Search for the cell housing the specified text and yield its (X, Y) center coordinate. 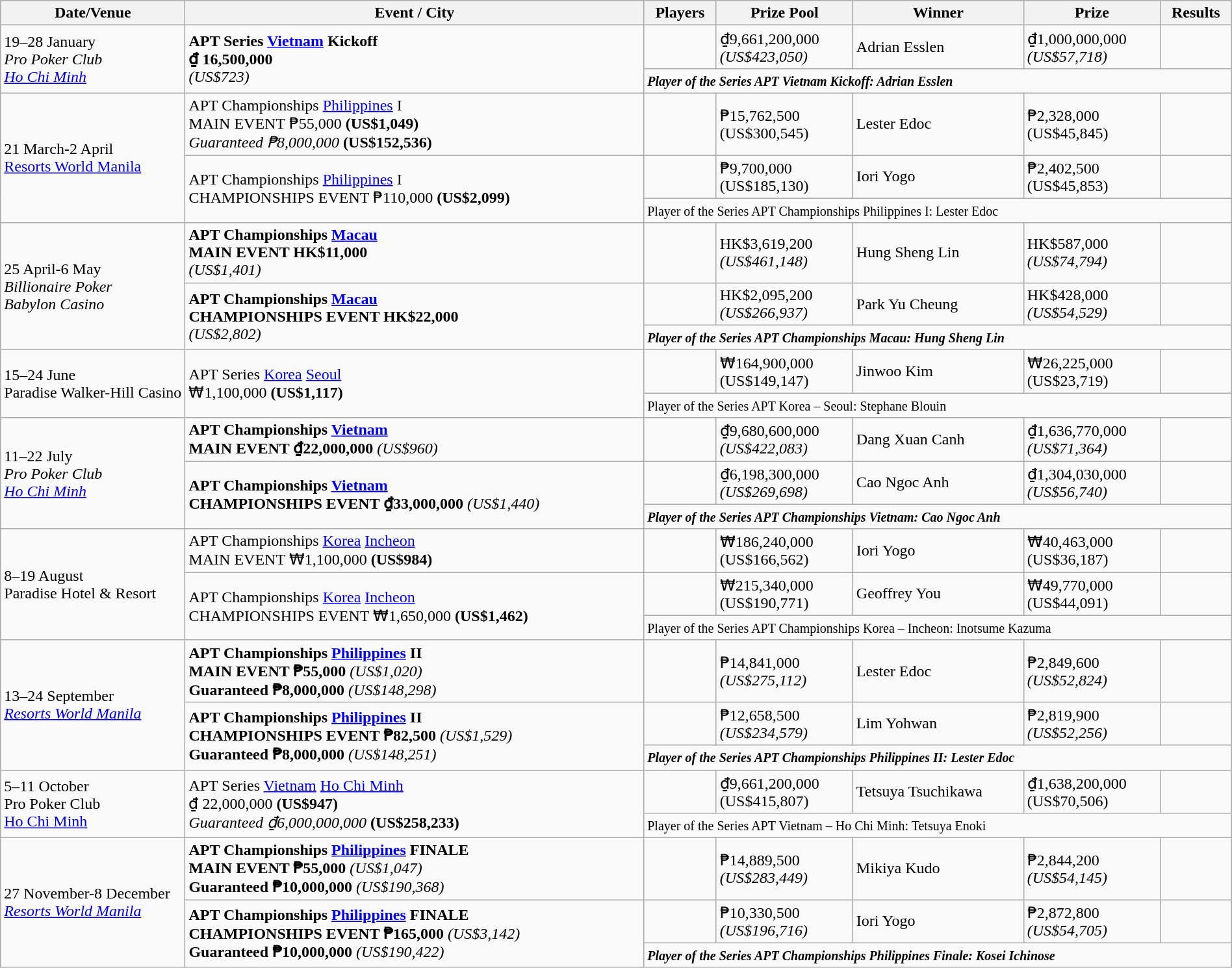
APT Championships Philippines IICHAMPIONSHIPS EVENT ₱82,500 (US$1,529)Guaranteed ₱8,000,000 (US$148,251) (415, 735)
APT Championships Philippines FINALEMAIN EVENT ₱55,000 (US$1,047)Guaranteed ₱10,000,000 (US$190,368) (415, 869)
APT Series Vietnam Ho Chi Minh₫ 22,000,000 (US$947)Guaranteed ₫6,000,000,000 (US$258,233) (415, 804)
HK$587,000(US$74,794) (1092, 253)
APT Championships VietnamCHAMPIONSHIPS EVENT ₫33,000,000 (US$1,440) (415, 495)
APT Championships VietnamMAIN EVENT ₫22,000,000 (US$960) (415, 439)
₱2,849,600(US$52,824) (1092, 670)
Event / City (415, 13)
₫6,198,300,000(US$269,698) (784, 483)
₫1,638,200,000(US$70,506) (1092, 791)
Adrian Esslen (938, 47)
Winner (938, 13)
Prize (1092, 13)
Player of the Series APT Championships Philippines Finale: Kosei Ichinose (938, 955)
₫9,661,200,000(US$415,807) (784, 791)
APT Championships Philippines IMAIN EVENT ₱55,000 (US$1,049)Guaranteed ₱8,000,000 (US$152,536) (415, 123)
Geoffrey You (938, 594)
Player of the Series APT Championships Vietnam: Cao Ngoc Anh (938, 516)
₩40,463,000(US$36,187) (1092, 551)
₱14,841,000(US$275,112) (784, 670)
Player of the Series APT Vietnam Kickoff: Adrian Esslen (938, 81)
APT Series Vietnam Kickoff₫ 16,500,000(US$723) (415, 60)
₩186,240,000(US$166,562) (784, 551)
₱2,819,900(US$52,256) (1092, 724)
₫1,636,770,000(US$71,364) (1092, 439)
₩49,770,000(US$44,091) (1092, 594)
₱2,328,000(US$45,845) (1092, 123)
₩215,340,000(US$190,771) (784, 594)
Jinwoo Kim (938, 372)
APT Championships MacauMAIN EVENT HK$11,000(US$1,401) (415, 253)
₱9,700,000(US$185,130) (784, 177)
₩164,900,000(US$149,147) (784, 372)
₩26,225,000(US$23,719) (1092, 372)
HK$3,619,200(US$461,148) (784, 253)
₫1,304,030,000(US$56,740) (1092, 483)
₱2,844,200(US$54,145) (1092, 869)
APT Championships Korea IncheonMAIN EVENT ₩1,100,000 (US$984) (415, 551)
8–19 AugustParadise Hotel & Resort (93, 585)
₱14,889,500(US$283,449) (784, 869)
21 March-2 AprilResorts World Manila (93, 158)
APT Championships Korea IncheonCHAMPIONSHIPS EVENT ₩1,650,000 (US$1,462) (415, 607)
Cao Ngoc Anh (938, 483)
APT Championships Philippines FINALECHAMPIONSHIPS EVENT ₱165,000 (US$3,142)Guaranteed ₱10,000,000 (US$190,422) (415, 934)
Player of the Series APT Championships Korea – Incheon: Inotsume Kazuma (938, 628)
₫1,000,000,000(US$57,718) (1092, 47)
Hung Sheng Lin (938, 253)
Park Yu Cheung (938, 304)
25 April-6 MayBillionaire PokerBabylon Casino (93, 286)
Player of the Series APT Korea – Seoul: Stephane Blouin (938, 405)
Mikiya Kudo (938, 869)
13–24 SeptemberResorts World Manila (93, 705)
₫9,661,200,000(US$423,050) (784, 47)
APT Championships MacauCHAMPIONSHIPS EVENT HK$22,000(US$2,802) (415, 316)
HK$2,095,200(US$266,937) (784, 304)
₫9,680,600,000(US$422,083) (784, 439)
₱2,402,500(US$45,853) (1092, 177)
5–11 OctoberPro Poker ClubHo Chi Minh (93, 804)
₱10,330,500(US$196,716) (784, 921)
Date/Venue (93, 13)
Player of the Series APT Vietnam – Ho Chi Minh: Tetsuya Enoki (938, 826)
APT Championships Philippines ICHAMPIONSHIPS EVENT ₱110,000 (US$2,099) (415, 188)
APT Championships Philippines IIMAIN EVENT ₱55,000 (US$1,020)Guaranteed ₱8,000,000 (US$148,298) (415, 670)
Player of the Series APT Championships Macau: Hung Sheng Lin (938, 337)
Dang Xuan Canh (938, 439)
HK$428,000(US$54,529) (1092, 304)
19–28 JanuaryPro Poker ClubHo Chi Minh (93, 60)
₱2,872,800(US$54,705) (1092, 921)
₱12,658,500(US$234,579) (784, 724)
Tetsuya Tsuchikawa (938, 791)
APT Series Korea Seoul₩1,100,000 (US$1,117) (415, 383)
Results (1196, 13)
Lim Yohwan (938, 724)
Player of the Series APT Championships Philippines II: Lester Edoc (938, 758)
Player of the Series APT Championships Philippines I: Lester Edoc (938, 210)
27 November-8 DecemberResorts World Manila (93, 903)
15–24 JuneParadise Walker-Hill Casino (93, 383)
Players (680, 13)
₱15,762,500(US$300,545) (784, 123)
11–22 JulyPro Poker ClubHo Chi Minh (93, 473)
Prize Pool (784, 13)
